Detect which cell encompasses the target text, then output its (X, Y) center coordinate. 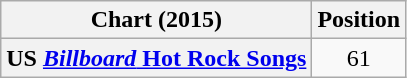
Position (359, 20)
Chart (2015) (156, 20)
61 (359, 58)
US Billboard Hot Rock Songs (156, 58)
